For the text-containing cell, return its midpoint in [X, Y] coordinate format. 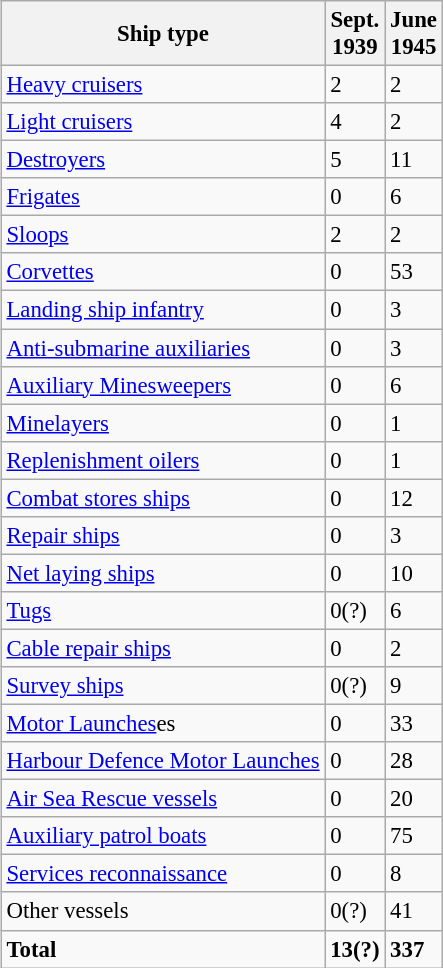
13(?) [355, 949]
Survey ships [163, 686]
Total [163, 949]
Repair ships [163, 535]
33 [414, 723]
20 [414, 799]
10 [414, 573]
28 [414, 761]
June1945 [414, 34]
337 [414, 949]
4 [355, 122]
Landing ship infantry [163, 310]
Anti-submarine auxiliaries [163, 347]
Net laying ships [163, 573]
Air Sea Rescue vessels [163, 799]
Harbour Defence Motor Launches [163, 761]
12 [414, 498]
Sept.1939 [355, 34]
Frigates [163, 197]
11 [414, 160]
Ship type [163, 34]
Corvettes [163, 272]
Auxiliary patrol boats [163, 836]
Destroyers [163, 160]
Motor Launcheses [163, 723]
Light cruisers [163, 122]
53 [414, 272]
9 [414, 686]
Combat stores ships [163, 498]
Sloops [163, 235]
Replenishment oilers [163, 460]
Auxiliary Minesweepers [163, 385]
75 [414, 836]
8 [414, 874]
Heavy cruisers [163, 84]
Cable repair ships [163, 648]
Tugs [163, 611]
Services reconnaissance [163, 874]
Minelayers [163, 423]
Other vessels [163, 911]
5 [355, 160]
41 [414, 911]
